Provide the [X, Y] coordinate of the cell's center where the given text is located.  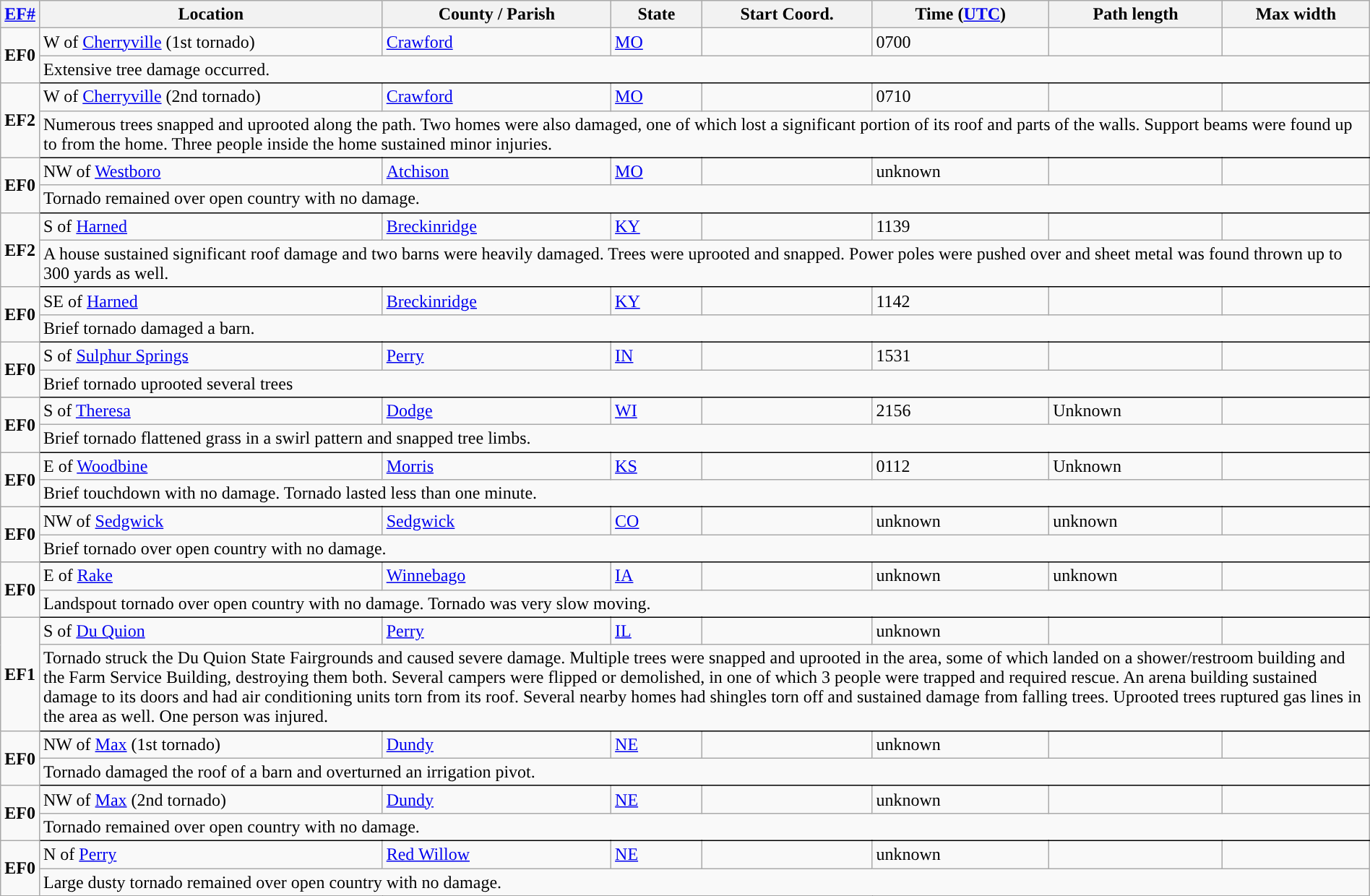
County / Parish [496, 14]
Max width [1296, 14]
NW of Max (2nd tornado) [211, 799]
N of Perry [211, 854]
State [657, 14]
Brief tornado flattened grass in a swirl pattern and snapped tree limbs. [704, 439]
NW of Westboro [211, 171]
1531 [961, 356]
S of Sulphur Springs [211, 356]
Path length [1136, 14]
Brief touchdown with no damage. Tornado lasted less than one minute. [704, 494]
0700 [961, 42]
Large dusty tornado remained over open country with no damage. [704, 882]
Brief tornado uprooted several trees [704, 384]
Extensive tree damage occurred. [704, 69]
E of Woodbine [211, 466]
Atchison [496, 171]
S of Du Quion [211, 631]
KS [657, 466]
1142 [961, 301]
Tornado damaged the roof of a barn and overturned an irrigation pivot. [704, 772]
S of Theresa [211, 411]
Morris [496, 466]
IA [657, 576]
SE of Harned [211, 301]
Red Willow [496, 854]
Winnebago [496, 576]
0112 [961, 466]
EF1 [20, 673]
S of Harned [211, 226]
Start Coord. [786, 14]
Dodge [496, 411]
2156 [961, 411]
NW of Max (1st tornado) [211, 744]
E of Rake [211, 576]
IN [657, 356]
EF# [20, 14]
W of Cherryville (2nd tornado) [211, 97]
W of Cherryville (1st tornado) [211, 42]
IL [657, 631]
Time (UTC) [961, 14]
CO [657, 521]
Brief tornado over open country with no damage. [704, 548]
Sedgwick [496, 521]
WI [657, 411]
0710 [961, 97]
NW of Sedgwick [211, 521]
1139 [961, 226]
Location [211, 14]
Landspout tornado over open country with no damage. Tornado was very slow moving. [704, 603]
Brief tornado damaged a barn. [704, 328]
